Output the (X, Y) coordinate of the center of the cell containing the given text.  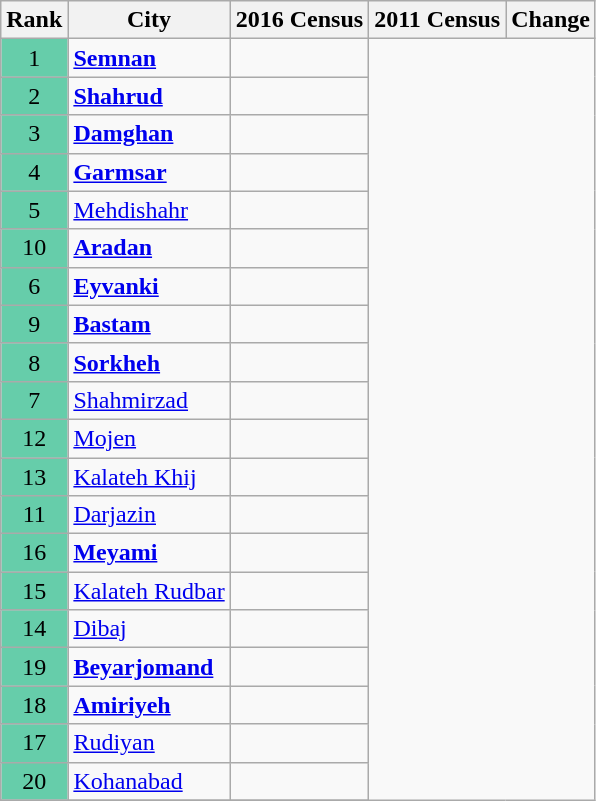
12 (34, 438)
Change (551, 20)
13 (34, 477)
Kalateh Rudbar (149, 591)
Garmsar (149, 172)
City (149, 20)
Darjazin (149, 515)
14 (34, 629)
15 (34, 591)
6 (34, 286)
2 (34, 96)
Amiriyeh (149, 705)
3 (34, 134)
2016 Census (299, 20)
Semnan (149, 58)
Kohanabad (149, 781)
Mojen (149, 438)
Aradan (149, 248)
1 (34, 58)
Shahmirzad (149, 400)
Bastam (149, 324)
11 (34, 515)
Damghan (149, 134)
Shahrud (149, 96)
18 (34, 705)
16 (34, 553)
4 (34, 172)
Eyvanki (149, 286)
20 (34, 781)
7 (34, 400)
10 (34, 248)
17 (34, 743)
Dibaj (149, 629)
Rudiyan (149, 743)
5 (34, 210)
Rank (34, 20)
9 (34, 324)
Beyarjomand (149, 667)
Mehdishahr (149, 210)
Meyami (149, 553)
2011 Census (438, 20)
19 (34, 667)
Sorkheh (149, 362)
8 (34, 362)
Kalateh Khij (149, 477)
